Provide the [x, y] coordinate of the cell's center where the given text is located.  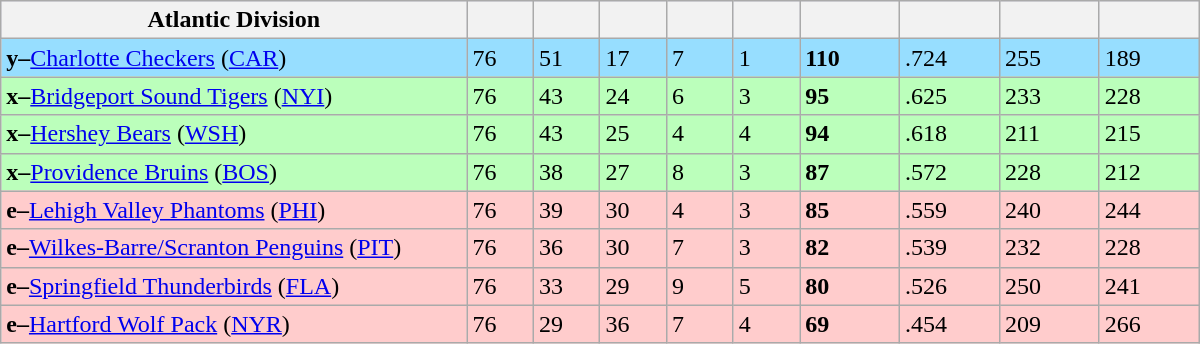
95 [850, 96]
69 [850, 324]
215 [1149, 134]
232 [1049, 248]
212 [1149, 172]
39 [566, 210]
5 [766, 286]
.539 [950, 248]
33 [566, 286]
85 [850, 210]
.559 [950, 210]
y–Charlotte Checkers (CAR) [234, 58]
e–Lehigh Valley Phantoms (PHI) [234, 210]
x–Providence Bruins (BOS) [234, 172]
87 [850, 172]
189 [1149, 58]
17 [634, 58]
241 [1149, 286]
240 [1049, 210]
1 [766, 58]
.618 [950, 134]
25 [634, 134]
27 [634, 172]
x–Bridgeport Sound Tigers (NYI) [234, 96]
38 [566, 172]
.625 [950, 96]
e–Wilkes-Barre/Scranton Penguins (PIT) [234, 248]
209 [1049, 324]
82 [850, 248]
110 [850, 58]
.724 [950, 58]
e–Hartford Wolf Pack (NYR) [234, 324]
.526 [950, 286]
250 [1049, 286]
94 [850, 134]
e–Springfield Thunderbirds (FLA) [234, 286]
8 [700, 172]
211 [1049, 134]
244 [1149, 210]
24 [634, 96]
.572 [950, 172]
80 [850, 286]
6 [700, 96]
x–Hershey Bears (WSH) [234, 134]
9 [700, 286]
266 [1149, 324]
.454 [950, 324]
Atlantic Division [234, 20]
255 [1049, 58]
233 [1049, 96]
51 [566, 58]
